Output the (x, y) coordinate of the center of the cell containing the given text.  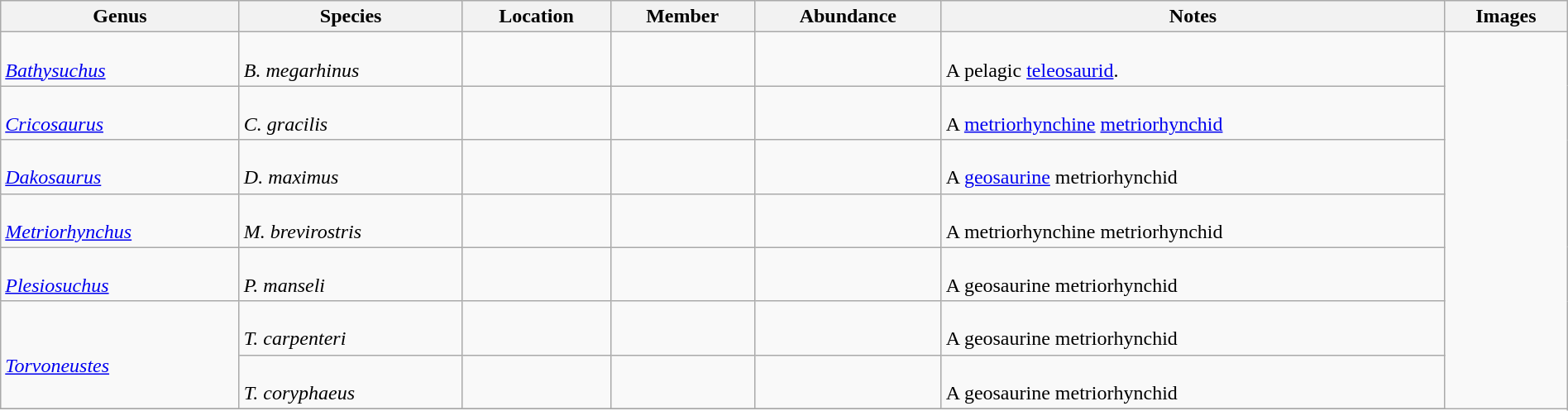
Plesiosuchus (121, 275)
Notes (1193, 17)
C. gracilis (351, 112)
M. brevirostris (351, 220)
D. maximus (351, 167)
B. megarhinus (351, 60)
Images (1507, 17)
Torvoneustes (121, 355)
Member (682, 17)
T. coryphaeus (351, 382)
Species (351, 17)
P. manseli (351, 275)
Location (536, 17)
Cricosaurus (121, 112)
T. carpenteri (351, 327)
Abundance (848, 17)
Genus (121, 17)
Dakosaurus (121, 167)
Metriorhynchus (121, 220)
A pelagic teleosaurid. (1193, 60)
Bathysuchus (121, 60)
